Provide the [X, Y] coordinate of the cell's center where the given text is located.  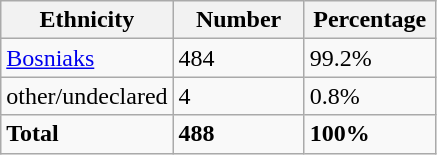
Ethnicity [87, 20]
488 [238, 134]
484 [238, 58]
99.2% [370, 58]
0.8% [370, 96]
Percentage [370, 20]
4 [238, 96]
Total [87, 134]
other/undeclared [87, 96]
100% [370, 134]
Bosniaks [87, 58]
Number [238, 20]
